Detect which cell encompasses the target text, then output its (X, Y) center coordinate. 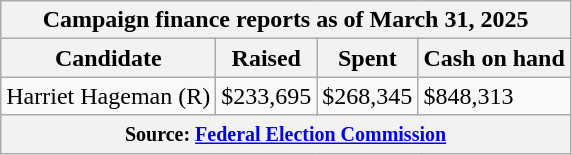
Campaign finance reports as of March 31, 2025 (286, 20)
$233,695 (266, 96)
Candidate (108, 58)
Raised (266, 58)
$268,345 (368, 96)
Source: Federal Election Commission (286, 134)
Cash on hand (494, 58)
Harriet Hageman (R) (108, 96)
Spent (368, 58)
$848,313 (494, 96)
